Determine the (X, Y) coordinate at the center of the cell enclosing the given text.  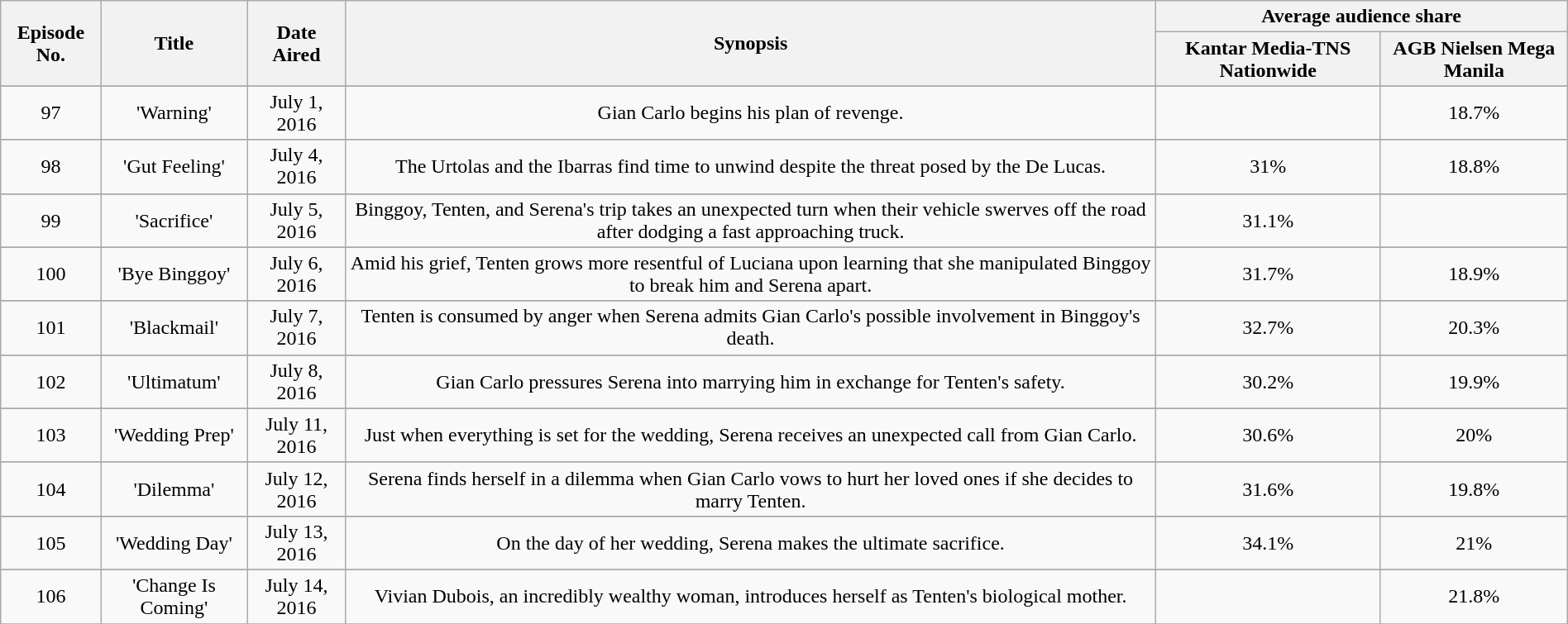
July 8, 2016 (296, 382)
34.1% (1268, 542)
Tenten is consumed by anger when Serena admits Gian Carlo's possible involvement in Binggoy's death. (751, 327)
103 (51, 435)
19.8% (1474, 489)
'Wedding Prep' (174, 435)
July 11, 2016 (296, 435)
On the day of her wedding, Serena makes the ultimate sacrifice. (751, 542)
Gian Carlo begins his plan of revenge. (751, 112)
101 (51, 327)
'Blackmail' (174, 327)
'Bye Binggoy' (174, 274)
32.7% (1268, 327)
July 5, 2016 (296, 220)
'Wedding Day' (174, 542)
'Warning' (174, 112)
'Sacrifice' (174, 220)
July 14, 2016 (296, 597)
Amid his grief, Tenten grows more resentful of Luciana upon learning that she manipulated Binggoy to break him and Serena apart. (751, 274)
July 1, 2016 (296, 112)
Kantar Media-TNS Nationwide (1268, 60)
Just when everything is set for the wedding, Serena receives an unexpected call from Gian Carlo. (751, 435)
'Gut Feeling' (174, 167)
21% (1474, 542)
'Ultimatum' (174, 382)
31.1% (1268, 220)
102 (51, 382)
July 4, 2016 (296, 167)
'Change Is Coming' (174, 597)
106 (51, 597)
Vivian Dubois, an incredibly wealthy woman, introduces herself as Tenten's biological mother. (751, 597)
21.8% (1474, 597)
31% (1268, 167)
Synopsis (751, 43)
Title (174, 43)
19.9% (1474, 382)
31.7% (1268, 274)
AGB Nielsen Mega Manila (1474, 60)
July 7, 2016 (296, 327)
30.2% (1268, 382)
100 (51, 274)
18.8% (1474, 167)
July 12, 2016 (296, 489)
Date Aired (296, 43)
99 (51, 220)
'Dilemma' (174, 489)
Average audience share (1361, 17)
104 (51, 489)
Serena finds herself in a dilemma when Gian Carlo vows to hurt her loved ones if she decides to marry Tenten. (751, 489)
July 6, 2016 (296, 274)
30.6% (1268, 435)
31.6% (1268, 489)
July 13, 2016 (296, 542)
Episode No. (51, 43)
20% (1474, 435)
105 (51, 542)
The Urtolas and the Ibarras find time to unwind despite the threat posed by the De Lucas. (751, 167)
18.9% (1474, 274)
Gian Carlo pressures Serena into marrying him in exchange for Tenten's safety. (751, 382)
98 (51, 167)
20.3% (1474, 327)
97 (51, 112)
Binggoy, Tenten, and Serena's trip takes an unexpected turn when their vehicle swerves off the road after dodging a fast approaching truck. (751, 220)
18.7% (1474, 112)
